Detect which cell encompasses the target text, then output its (x, y) center coordinate. 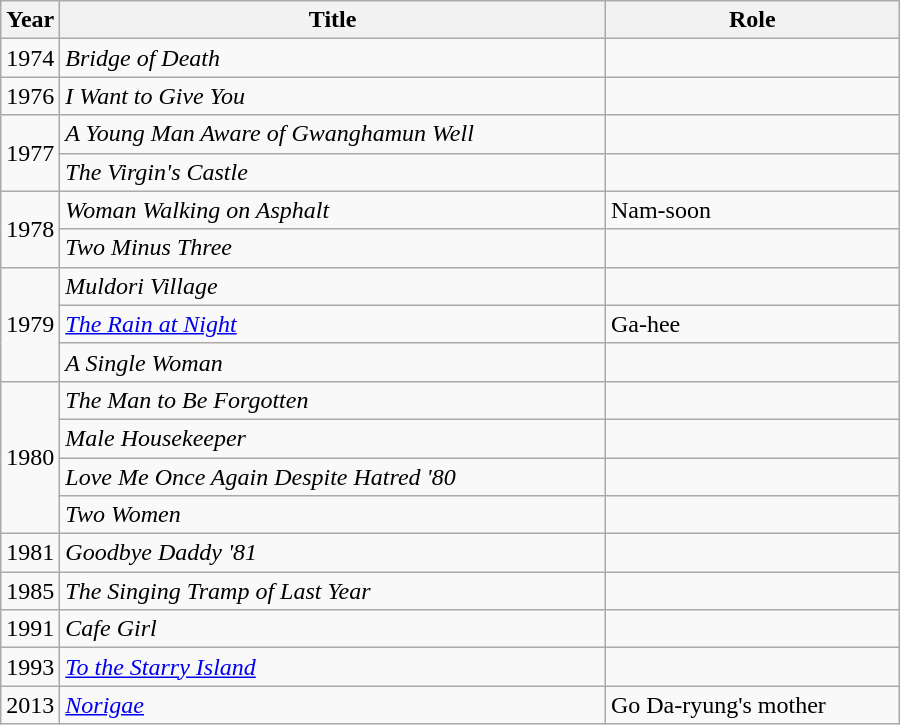
Role (752, 20)
The Singing Tramp of Last Year (333, 591)
1974 (30, 58)
1980 (30, 457)
Nam-soon (752, 210)
1978 (30, 229)
1985 (30, 591)
1976 (30, 96)
Male Housekeeper (333, 438)
Two Women (333, 515)
1993 (30, 667)
A Young Man Aware of Gwanghamun Well (333, 134)
Norigae (333, 705)
Muldori Village (333, 286)
Woman Walking on Asphalt (333, 210)
The Virgin's Castle (333, 172)
2013 (30, 705)
A Single Woman (333, 362)
Title (333, 20)
Ga-hee (752, 324)
The Man to Be Forgotten (333, 400)
1981 (30, 553)
Cafe Girl (333, 629)
1977 (30, 153)
Goodbye Daddy '81 (333, 553)
1991 (30, 629)
Love Me Once Again Despite Hatred '80 (333, 477)
Go Da-ryung's mother (752, 705)
Year (30, 20)
I Want to Give You (333, 96)
Two Minus Three (333, 248)
To the Starry Island (333, 667)
1979 (30, 324)
The Rain at Night (333, 324)
Bridge of Death (333, 58)
